Scan for the cell matching the given text and deliver its [X, Y] coordinate at center. 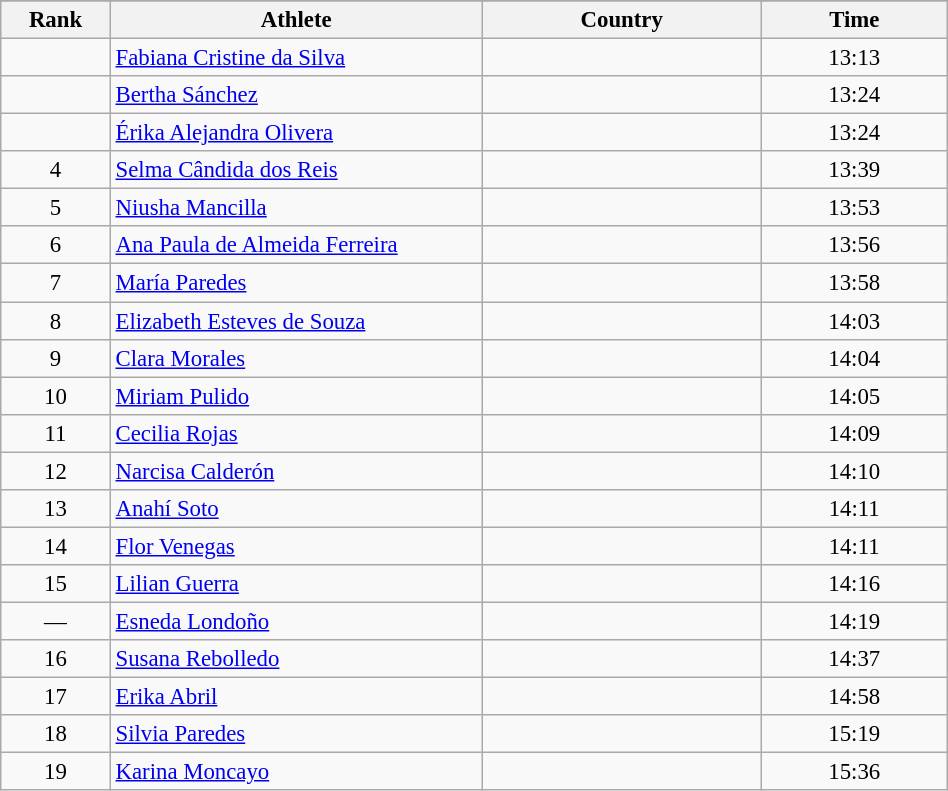
Anahí Soto [296, 509]
14:10 [854, 471]
Cecilia Rojas [296, 433]
12 [56, 471]
14:04 [854, 358]
9 [56, 358]
Selma Cândida dos Reis [296, 170]
Narcisa Calderón [296, 471]
— [56, 621]
14:16 [854, 584]
Silvia Paredes [296, 734]
15:19 [854, 734]
13:39 [854, 170]
Elizabeth Esteves de Souza [296, 321]
19 [56, 772]
Bertha Sánchez [296, 95]
Erika Abril [296, 697]
14:09 [854, 433]
14:58 [854, 697]
7 [56, 283]
Esneda Londoño [296, 621]
14:19 [854, 621]
Ana Paula de Almeida Ferreira [296, 245]
17 [56, 697]
Karina Moncayo [296, 772]
8 [56, 321]
Érika Alejandra Olivera [296, 133]
Niusha Mancilla [296, 208]
Flor Venegas [296, 546]
4 [56, 170]
13:58 [854, 283]
13:13 [854, 58]
Country [622, 20]
14:03 [854, 321]
11 [56, 433]
10 [56, 396]
Rank [56, 20]
Clara Morales [296, 358]
13:56 [854, 245]
María Paredes [296, 283]
14:37 [854, 659]
15:36 [854, 772]
Miriam Pulido [296, 396]
15 [56, 584]
Fabiana Cristine da Silva [296, 58]
14 [56, 546]
5 [56, 208]
13 [56, 509]
6 [56, 245]
Susana Rebolledo [296, 659]
14:05 [854, 396]
13:53 [854, 208]
Time [854, 20]
Athlete [296, 20]
Lilian Guerra [296, 584]
16 [56, 659]
18 [56, 734]
